Find where the given text appears and provide that cell's center as (x, y) coordinate. 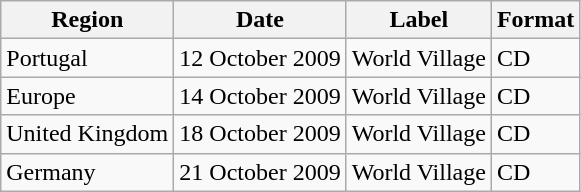
12 October 2009 (260, 58)
14 October 2009 (260, 96)
Germany (88, 172)
Europe (88, 96)
Region (88, 20)
United Kingdom (88, 134)
18 October 2009 (260, 134)
Format (535, 20)
Label (418, 20)
Date (260, 20)
21 October 2009 (260, 172)
Portugal (88, 58)
